Provide the (x, y) coordinate of the cell's center where the given text is located.  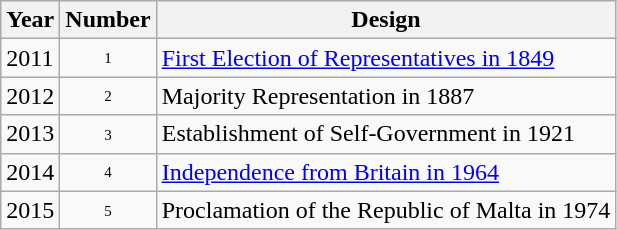
5 (108, 210)
1 (108, 58)
2011 (30, 58)
3 (108, 134)
Proclamation of the Republic of Malta in 1974 (386, 210)
2012 (30, 96)
Design (386, 20)
Majority Representation in 1887 (386, 96)
2015 (30, 210)
First Election of Representatives in 1849 (386, 58)
2 (108, 96)
Number (108, 20)
4 (108, 172)
2013 (30, 134)
2014 (30, 172)
Independence from Britain in 1964 (386, 172)
Year (30, 20)
Establishment of Self-Government in 1921 (386, 134)
